Locate the cell with the specified text and output its (x, y) center coordinate. 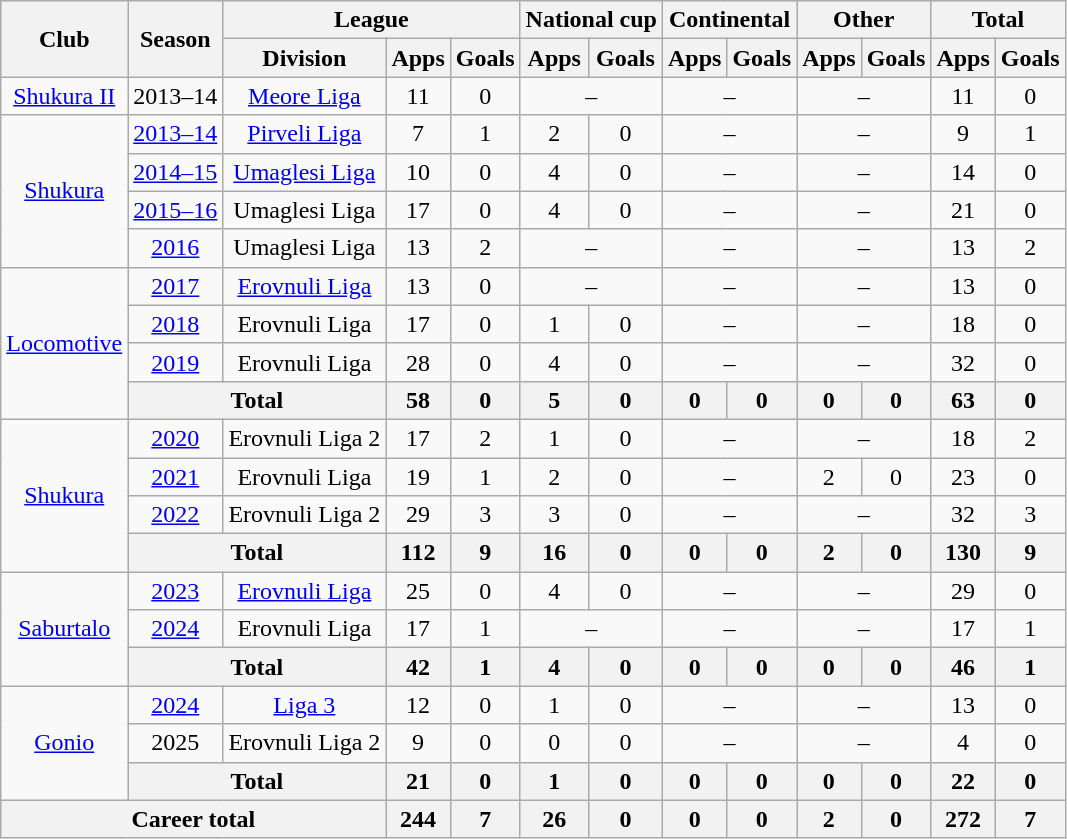
Club (64, 39)
63 (963, 400)
Pirveli Liga (304, 134)
2023 (176, 591)
Season (176, 39)
5 (554, 400)
2019 (176, 362)
26 (554, 819)
Liga 3 (304, 705)
2021 (176, 477)
23 (963, 477)
Saburtalo (64, 629)
2016 (176, 248)
Gonio (64, 743)
Meore Liga (304, 96)
25 (418, 591)
2025 (176, 743)
Continental (729, 20)
42 (418, 667)
16 (554, 553)
2018 (176, 324)
112 (418, 553)
National cup (591, 20)
19 (418, 477)
10 (418, 172)
130 (963, 553)
2022 (176, 515)
12 (418, 705)
Other (864, 20)
14 (963, 172)
Division (304, 58)
28 (418, 362)
46 (963, 667)
2015–16 (176, 210)
Shukura II (64, 96)
Career total (194, 819)
2017 (176, 286)
2020 (176, 438)
272 (963, 819)
22 (963, 781)
Locomotive (64, 343)
58 (418, 400)
244 (418, 819)
2014–15 (176, 172)
League (372, 20)
